For the text-containing cell, return its midpoint in (X, Y) coordinate format. 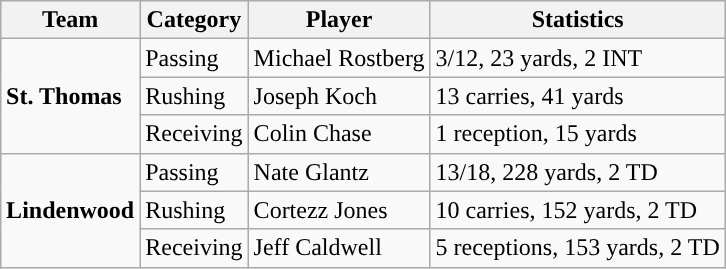
Category (194, 20)
13/18, 228 yards, 2 TD (578, 172)
Lindenwood (70, 210)
Nate Glantz (339, 172)
Jeff Caldwell (339, 248)
5 receptions, 153 yards, 2 TD (578, 248)
Colin Chase (339, 134)
Player (339, 20)
Team (70, 20)
Michael Rostberg (339, 58)
Statistics (578, 20)
10 carries, 152 yards, 2 TD (578, 210)
3/12, 23 yards, 2 INT (578, 58)
13 carries, 41 yards (578, 96)
St. Thomas (70, 96)
Cortezz Jones (339, 210)
1 reception, 15 yards (578, 134)
Joseph Koch (339, 96)
